For the text-containing cell, return its midpoint in [X, Y] coordinate format. 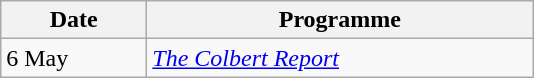
Date [74, 20]
Programme [340, 20]
The Colbert Report [340, 58]
6 May [74, 58]
